Identify which cell holds the provided text, then report its (X, Y) central coordinate. 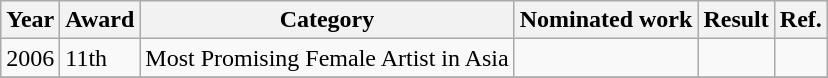
Ref. (800, 20)
Result (736, 20)
Year (30, 20)
2006 (30, 58)
Most Promising Female Artist in Asia (327, 58)
Award (100, 20)
Nominated work (606, 20)
11th (100, 58)
Category (327, 20)
